Find where the given text appears and provide that cell's center as [X, Y] coordinate. 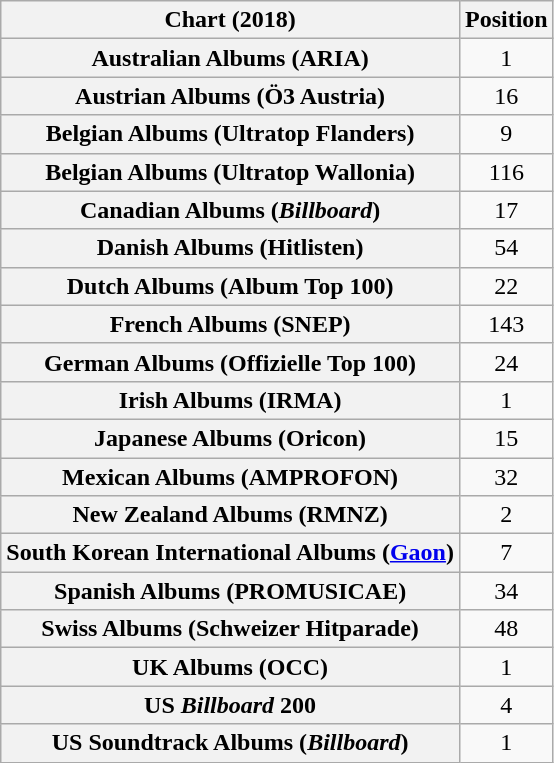
Canadian Albums (Billboard) [230, 210]
2 [506, 515]
Danish Albums (Hitlisten) [230, 248]
116 [506, 172]
Dutch Albums (Album Top 100) [230, 286]
Austrian Albums (Ö3 Austria) [230, 96]
34 [506, 591]
Australian Albums (ARIA) [230, 58]
Belgian Albums (Ultratop Flanders) [230, 134]
32 [506, 477]
UK Albums (OCC) [230, 667]
Japanese Albums (Oricon) [230, 438]
Belgian Albums (Ultratop Wallonia) [230, 172]
48 [506, 629]
South Korean International Albums (Gaon) [230, 553]
15 [506, 438]
24 [506, 362]
French Albums (SNEP) [230, 324]
Swiss Albums (Schweizer Hitparade) [230, 629]
Position [506, 20]
16 [506, 96]
17 [506, 210]
22 [506, 286]
143 [506, 324]
Chart (2018) [230, 20]
US Soundtrack Albums (Billboard) [230, 743]
German Albums (Offizielle Top 100) [230, 362]
Irish Albums (IRMA) [230, 400]
4 [506, 705]
US Billboard 200 [230, 705]
Mexican Albums (AMPROFON) [230, 477]
9 [506, 134]
54 [506, 248]
7 [506, 553]
Spanish Albums (PROMUSICAE) [230, 591]
New Zealand Albums (RMNZ) [230, 515]
